Output the [X, Y] coordinate of the center of the cell containing the given text.  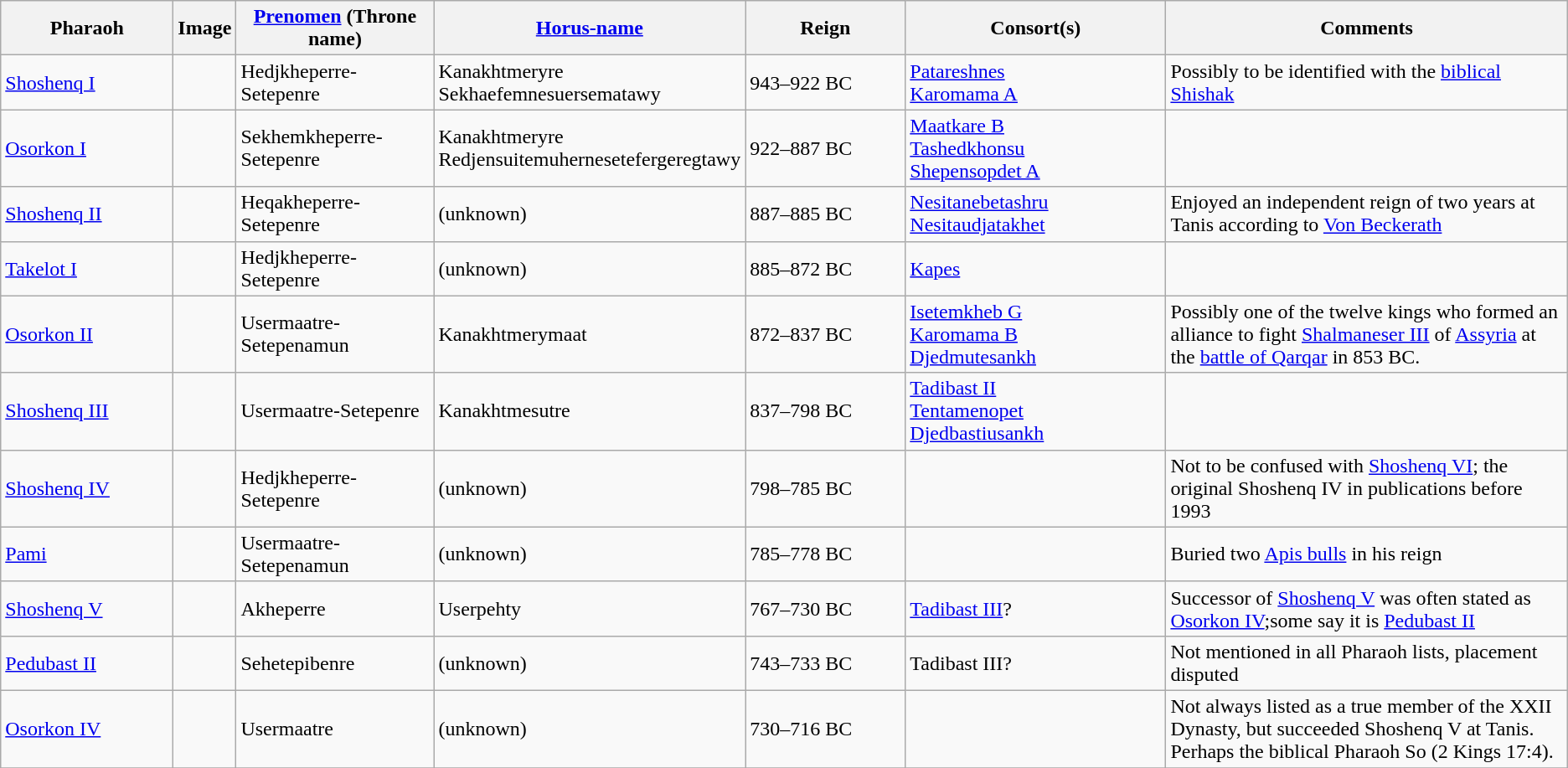
Takelot I [87, 268]
767–730 BC [826, 608]
Possibly to be identified with the biblical Shishak [1367, 82]
Isetemkheb G Karomama B Djedmutesankh [1035, 334]
Reign [826, 28]
Pami [87, 554]
Prenomen (Throne name) [335, 28]
Osorkon II [87, 334]
Sekhemkheperre-Setepenre [335, 148]
Not to be confused with Shoshenq VI; the original Shoshenq IV in publications before 1993 [1367, 488]
798–785 BC [826, 488]
Shoshenq IV [87, 488]
Not mentioned in all Pharaoh lists, placement disputed [1367, 663]
885–872 BC [826, 268]
837–798 BC [826, 411]
943–922 BC [826, 82]
Maatkare B Tashedkhonsu Shepensopdet A [1035, 148]
Osorkon I [87, 148]
Usermaatre [335, 729]
Patareshnes Karomama A [1035, 82]
Heqakheperre-Setepenre [335, 214]
Kapes [1035, 268]
Horus-name [590, 28]
Kanakhtmerymaat [590, 334]
Shoshenq II [87, 214]
Sehetepibenre [335, 663]
Enjoyed an independent reign of two years at Tanis according to Von Beckerath [1367, 214]
Not always listed as a true member of the XXII Dynasty, but succeeded Shoshenq V at Tanis. Perhaps the biblical Pharaoh So (2 Kings 17:4). [1367, 729]
887–885 BC [826, 214]
Nesitanebetashru Nesitaudjatakhet [1035, 214]
Consort(s) [1035, 28]
922–887 BC [826, 148]
Tadibast II Tentamenopet Djedbastiusankh [1035, 411]
Image [204, 28]
Possibly one of the twelve kings who formed an alliance to fight Shalmaneser III of Assyria at the battle of Qarqar in 853 BC. [1367, 334]
872–837 BC [826, 334]
Kanakhtmeryre Redjensuitemuhernesetefergeregtawy [590, 148]
743–733 BC [826, 663]
Usermaatre-Setepenre [335, 411]
730–716 BC [826, 729]
Osorkon IV [87, 729]
Comments [1367, 28]
Akheperre [335, 608]
785–778 BC [826, 554]
Kanakhtmeryre Sekhaefemnesuersematawy [590, 82]
Buried two Apis bulls in his reign [1367, 554]
Successor of Shoshenq V was often stated as Osorkon IV;some say it is Pedubast II [1367, 608]
Shoshenq V [87, 608]
Shoshenq III [87, 411]
Userpehty [590, 608]
Shoshenq I [87, 82]
Kanakhtmesutre [590, 411]
Pharaoh [87, 28]
Pedubast II [87, 663]
